Capture the cell that displays the provided text and extract its [x, y] central coordinate. 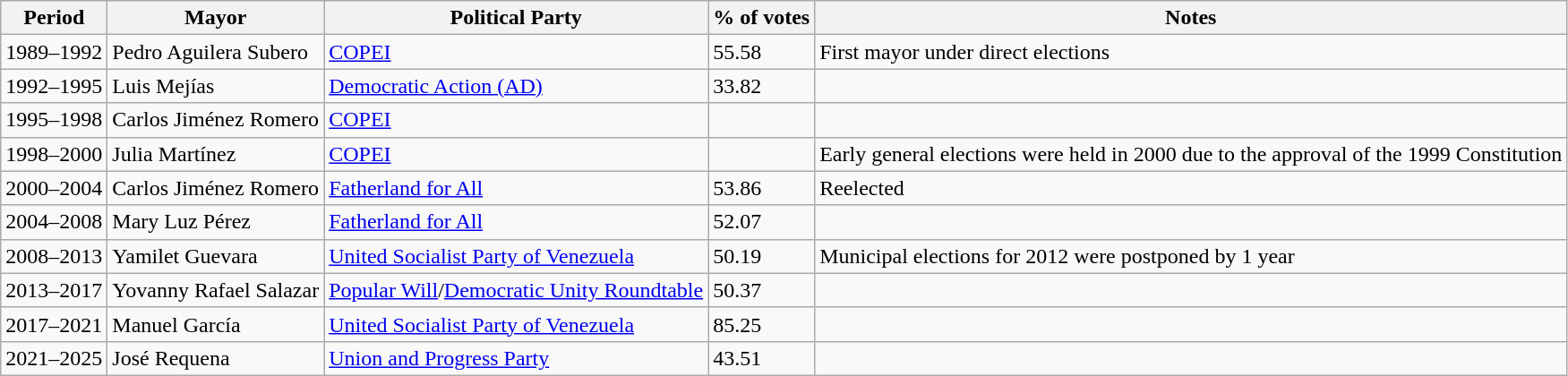
Luis Mejías [216, 86]
2000–2004 [54, 188]
1992–1995 [54, 86]
85.25 [761, 324]
Popular Will/Democratic Unity Roundtable [516, 290]
1989–1992 [54, 52]
Yovanny Rafael Salazar [216, 290]
% of votes [761, 18]
Early general elections were held in 2000 due to the approval of the 1999 Constitution [1191, 154]
1998–2000 [54, 154]
Yamilet Guevara [216, 256]
52.07 [761, 222]
José Requena [216, 358]
43.51 [761, 358]
50.19 [761, 256]
2017–2021 [54, 324]
Political Party [516, 18]
Mary Luz Pérez [216, 222]
2021–2025 [54, 358]
Pedro Aguilera Subero [216, 52]
Union and Progress Party [516, 358]
Democratic Action (AD) [516, 86]
55.58 [761, 52]
Municipal elections for 2012 were postponed by 1 year [1191, 256]
Reelected [1191, 188]
2008–2013 [54, 256]
2004–2008 [54, 222]
Period [54, 18]
50.37 [761, 290]
Mayor [216, 18]
1995–1998 [54, 120]
2013–2017 [54, 290]
Notes [1191, 18]
First mayor under direct elections [1191, 52]
Manuel García [216, 324]
Julia Martínez [216, 154]
33.82 [761, 86]
53.86 [761, 188]
